Locate the cell with the specified text and output its [x, y] center coordinate. 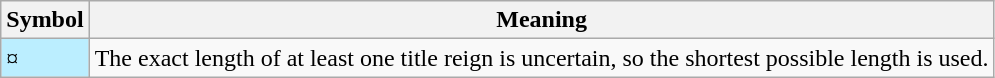
Meaning [542, 20]
The exact length of at least one title reign is uncertain, so the shortest possible length is used. [542, 58]
¤ [45, 58]
Symbol [45, 20]
